Identify which cell holds the provided text, then report its (X, Y) central coordinate. 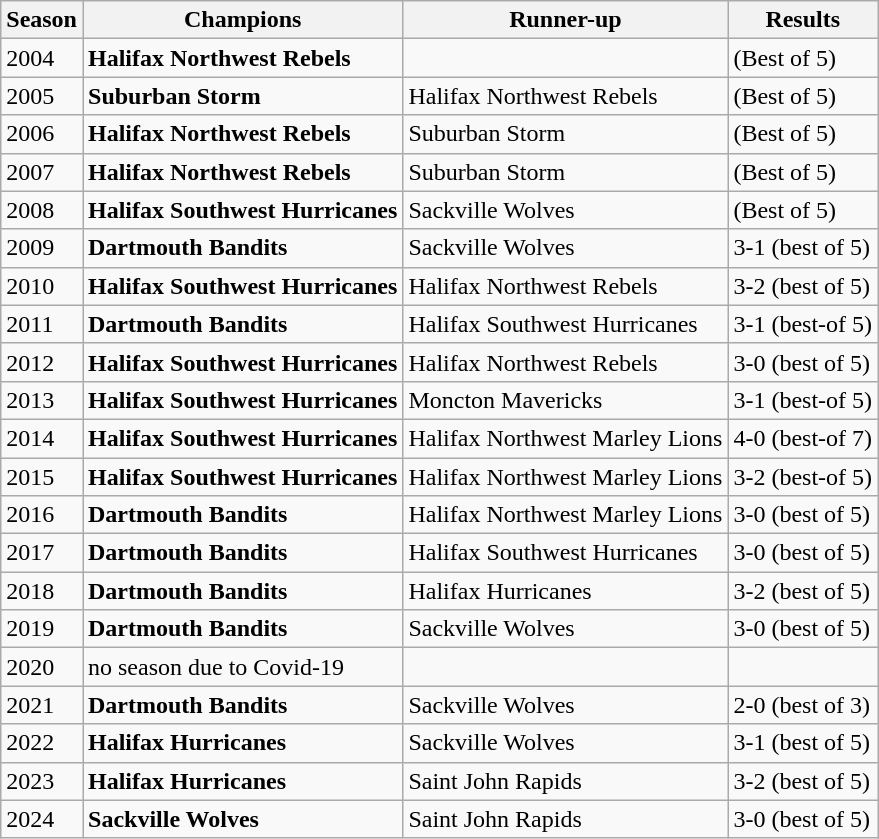
2018 (42, 591)
2011 (42, 324)
2007 (42, 172)
2020 (42, 667)
2024 (42, 819)
Champions (242, 20)
2014 (42, 438)
3-2 (best-of 5) (803, 477)
2005 (42, 96)
Season (42, 20)
2023 (42, 781)
2022 (42, 743)
4-0 (best-of 7) (803, 438)
Results (803, 20)
2010 (42, 286)
2004 (42, 58)
2019 (42, 629)
Moncton Mavericks (566, 400)
2021 (42, 705)
2013 (42, 400)
Runner-up (566, 20)
no season due to Covid-19 (242, 667)
2012 (42, 362)
2015 (42, 477)
2-0 (best of 3) (803, 705)
2009 (42, 248)
2016 (42, 515)
2008 (42, 210)
2006 (42, 134)
2017 (42, 553)
